Provide the [X, Y] coordinate of the cell's center where the given text is located.  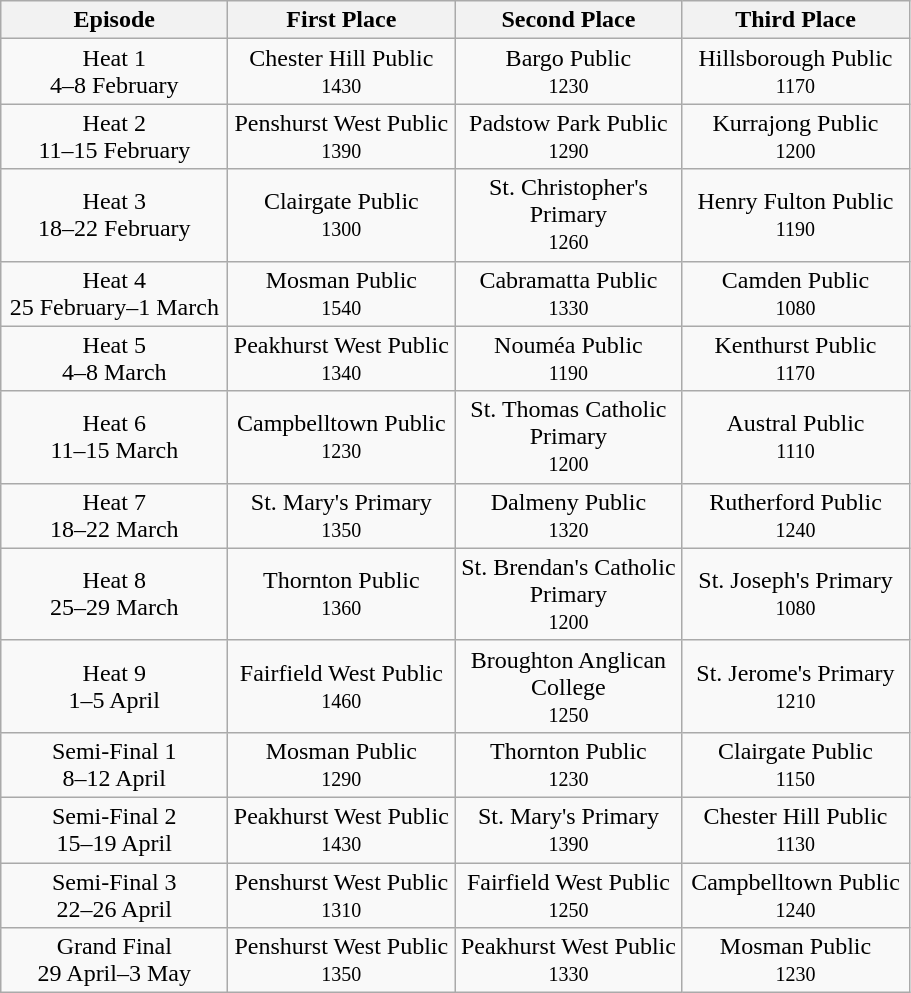
Second Place [568, 20]
Peakhurst West Public1340 [342, 358]
St. Thomas Catholic Primary1200 [568, 437]
First Place [342, 20]
Bargo Public1230 [568, 72]
St. Joseph's Primary1080 [796, 594]
Semi-Final 322–26 April [114, 894]
Heat 611–15 March [114, 437]
Kenthurst Public1170 [796, 358]
St. Christopher's Primary1260 [568, 215]
Penshurst West Public1350 [342, 960]
Henry Fulton Public1190 [796, 215]
Dalmeny Public1320 [568, 516]
Chester Hill Public1430 [342, 72]
Campbelltown Public1240 [796, 894]
Heat 425 February–1 March [114, 294]
Heat 91–5 April [114, 686]
Peakhurst West Public1430 [342, 830]
St. Jerome's Primary1210 [796, 686]
Rutherford Public1240 [796, 516]
Mosman Public1230 [796, 960]
Episode [114, 20]
Heat 718–22 March [114, 516]
St. Mary's Primary1390 [568, 830]
Camden Public1080 [796, 294]
Clairgate Public1150 [796, 764]
St. Brendan's Catholic Primary1200 [568, 594]
Fairfield West Public1250 [568, 894]
Third Place [796, 20]
Mosman Public1290 [342, 764]
Fairfield West Public1460 [342, 686]
St. Mary's Primary1350 [342, 516]
Peakhurst West Public1330 [568, 960]
Hillsborough Public1170 [796, 72]
Clairgate Public1300 [342, 215]
Campbelltown Public1230 [342, 437]
Padstow Park Public1290 [568, 136]
Heat 825–29 March [114, 594]
Penshurst West Public1390 [342, 136]
Penshurst West Public1310 [342, 894]
Heat 211–15 February [114, 136]
Heat 54–8 March [114, 358]
Broughton Anglican College1250 [568, 686]
Thornton Public1360 [342, 594]
Heat 318–22 February [114, 215]
Cabramatta Public1330 [568, 294]
Heat 14–8 February [114, 72]
Mosman Public1540 [342, 294]
Thornton Public1230 [568, 764]
Grand Final29 April–3 May [114, 960]
Chester Hill Public1130 [796, 830]
Semi-Final 215–19 April [114, 830]
Kurrajong Public1200 [796, 136]
Austral Public1110 [796, 437]
Nouméa Public1190 [568, 358]
Semi-Final 18–12 April [114, 764]
